Locate the cell with the specified text and output its (X, Y) center coordinate. 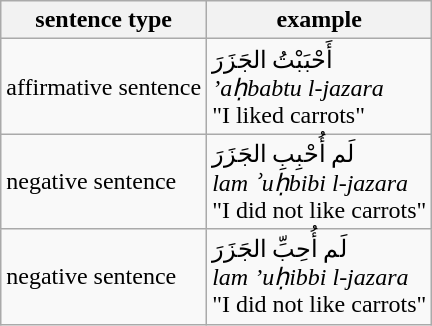
لَم أُحِبِّ الجَزَرَlam ’uḥibbi l-jazara"I did not like carrots" (320, 276)
affirmative sentence (104, 86)
sentence type (104, 20)
لَم أُحْبِبِ الجَزَرَlam ʾuḥbibi l-jazara"I did not like carrots" (320, 182)
أَحْبَبْتُ الجَزَرَ’aḥbabtu l-jazara"I liked carrots" (320, 86)
example (320, 20)
